Output the (x, y) coordinate of the center of the cell containing the given text.  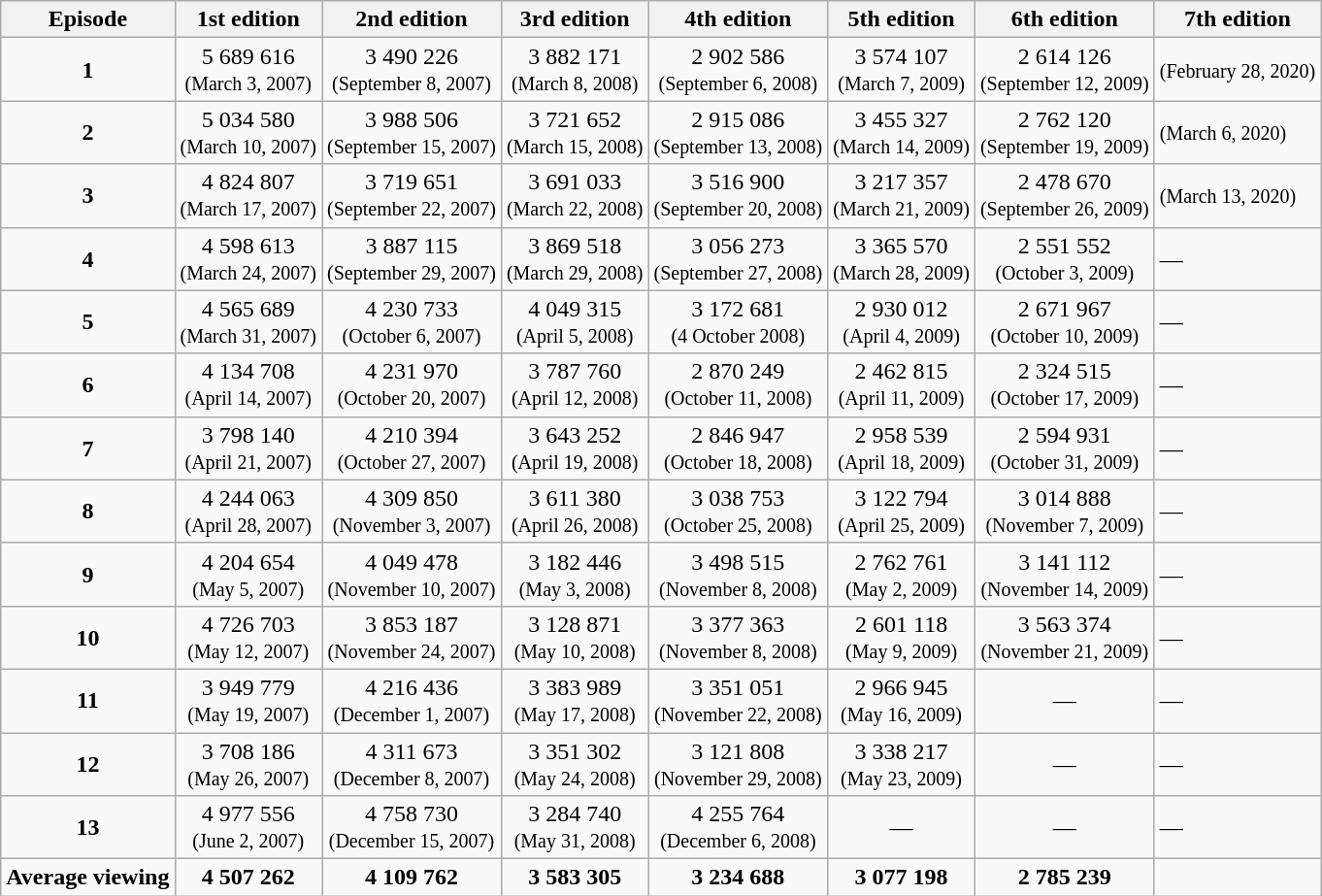
4 109 762 (412, 878)
4 210 394 (October 27, 2007) (412, 448)
3rd edition (575, 19)
3 583 305 (575, 878)
13 (87, 827)
11 (87, 701)
4 230 733 (October 6, 2007) (412, 322)
(February 28, 2020) (1238, 70)
3 949 779 (May 19, 2007) (248, 701)
3 383 989 (May 17, 2008) (575, 701)
3 (87, 196)
3 056 273 (September 27, 2008) (738, 258)
3 563 374 (November 21, 2009) (1064, 637)
3 719 651 (September 22, 2007) (412, 196)
3 122 794 (April 25, 2009) (902, 511)
2 966 945 (May 16, 2009) (902, 701)
5 034 580 (March 10, 2007) (248, 132)
3 490 226 (September 8, 2007) (412, 70)
3 869 518 (March 29, 2008) (575, 258)
3 516 900 (September 20, 2008) (738, 196)
4 231 970 (October 20, 2007) (412, 384)
4 758 730 (December 15, 2007) (412, 827)
3 172 681 (4 October 2008) (738, 322)
4th edition (738, 19)
(March 6, 2020) (1238, 132)
4 598 613 (March 24, 2007) (248, 258)
Episode (87, 19)
3 498 515 (November 8, 2008) (738, 575)
2 614 126 (September 12, 2009) (1064, 70)
2 478 670 (September 26, 2009) (1064, 196)
Average viewing (87, 878)
3 574 107 (March 7, 2009) (902, 70)
12 (87, 763)
1st edition (248, 19)
3 787 760 (April 12, 2008) (575, 384)
2 930 012 (April 4, 2009) (902, 322)
3 128 871 (May 10, 2008) (575, 637)
2 870 249 (October 11, 2008) (738, 384)
2 594 931 (October 31, 2009) (1064, 448)
4 565 689 (March 31, 2007) (248, 322)
3 887 115 (September 29, 2007) (412, 258)
1 (87, 70)
4 309 850 (November 3, 2007) (412, 511)
2 (87, 132)
6th edition (1064, 19)
5 689 616 (March 3, 2007) (248, 70)
2 762 761 (May 2, 2009) (902, 575)
2 846 947 (October 18, 2008) (738, 448)
4 977 556 (June 2, 2007) (248, 827)
2 958 539 (April 18, 2009) (902, 448)
3 708 186 (May 26, 2007) (248, 763)
5th edition (902, 19)
3 038 753 (October 25, 2008) (738, 511)
7th edition (1238, 19)
2 785 239 (1064, 878)
4 049 478 (November 10, 2007) (412, 575)
4 204 654 (May 5, 2007) (248, 575)
2 762 120 (September 19, 2009) (1064, 132)
2 902 586 (September 6, 2008) (738, 70)
3 182 446 (May 3, 2008) (575, 575)
3 141 112 (November 14, 2009) (1064, 575)
4 244 063 (April 28, 2007) (248, 511)
3 338 217 (May 23, 2009) (902, 763)
2 915 086 (September 13, 2008) (738, 132)
2 324 515 (October 17, 2009) (1064, 384)
4 049 315 (April 5, 2008) (575, 322)
7 (87, 448)
3 798 140 (April 21, 2007) (248, 448)
4 134 708 (April 14, 2007) (248, 384)
4 311 673 (December 8, 2007) (412, 763)
(March 13, 2020) (1238, 196)
3 351 302 (May 24, 2008) (575, 763)
5 (87, 322)
3 691 033 (March 22, 2008) (575, 196)
3 121 808 (November 29, 2008) (738, 763)
3 365 570 (March 28, 2009) (902, 258)
3 014 888 (November 7, 2009) (1064, 511)
3 284 740 (May 31, 2008) (575, 827)
3 377 363 (November 8, 2008) (738, 637)
3 234 688 (738, 878)
3 853 187 (November 24, 2007) (412, 637)
3 217 357 (March 21, 2009) (902, 196)
4 824 807 (March 17, 2007) (248, 196)
3 611 380 (April 26, 2008) (575, 511)
3 077 198 (902, 878)
2 671 967 (October 10, 2009) (1064, 322)
6 (87, 384)
9 (87, 575)
3 455 327 (March 14, 2009) (902, 132)
10 (87, 637)
2nd edition (412, 19)
4 (87, 258)
3 351 051 (November 22, 2008) (738, 701)
3 988 506 (September 15, 2007) (412, 132)
4 507 262 (248, 878)
8 (87, 511)
4 726 703 (May 12, 2007) (248, 637)
3 643 252 (April 19, 2008) (575, 448)
4 255 764 (December 6, 2008) (738, 827)
3 721 652 (March 15, 2008) (575, 132)
4 216 436 (December 1, 2007) (412, 701)
2 462 815 (April 11, 2009) (902, 384)
3 882 171 (March 8, 2008) (575, 70)
2 601 118 (May 9, 2009) (902, 637)
2 551 552 (October 3, 2009) (1064, 258)
